Extract the (X, Y) coordinate from the center of the cell holding the provided text.  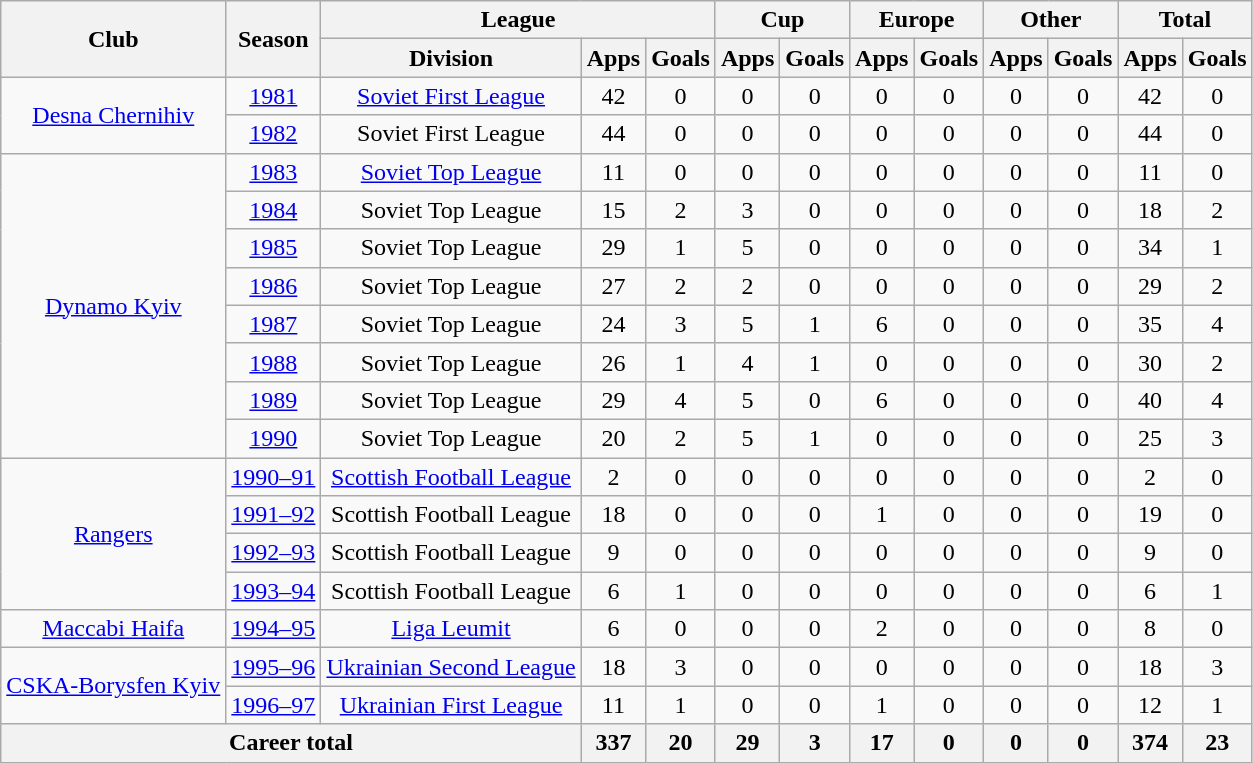
Cup (782, 20)
15 (613, 210)
Club (114, 39)
Maccabi Haifa (114, 629)
Career total (291, 743)
1984 (274, 210)
1996–97 (274, 705)
Ukrainian First League (451, 705)
26 (613, 362)
Dynamo Kyiv (114, 305)
1990–91 (274, 477)
12 (1150, 705)
1989 (274, 400)
8 (1150, 629)
1990 (274, 438)
Liga Leumit (451, 629)
1993–94 (274, 591)
19 (1150, 515)
34 (1150, 248)
1995–96 (274, 667)
24 (613, 324)
Ukrainian Second League (451, 667)
1985 (274, 248)
25 (1150, 438)
30 (1150, 362)
Season (274, 39)
1986 (274, 286)
1981 (274, 96)
CSKA-Borysfen Kyiv (114, 686)
374 (1150, 743)
35 (1150, 324)
Rangers (114, 534)
17 (882, 743)
1983 (274, 172)
1992–93 (274, 553)
337 (613, 743)
27 (613, 286)
1994–95 (274, 629)
1987 (274, 324)
Other (1051, 20)
1988 (274, 362)
Total (1185, 20)
1982 (274, 134)
23 (1217, 743)
Desna Chernihiv (114, 115)
League (518, 20)
40 (1150, 400)
Division (451, 58)
1991–92 (274, 515)
Europe (917, 20)
